From the cell containing the given text, extract its center point as (x, y) coordinate. 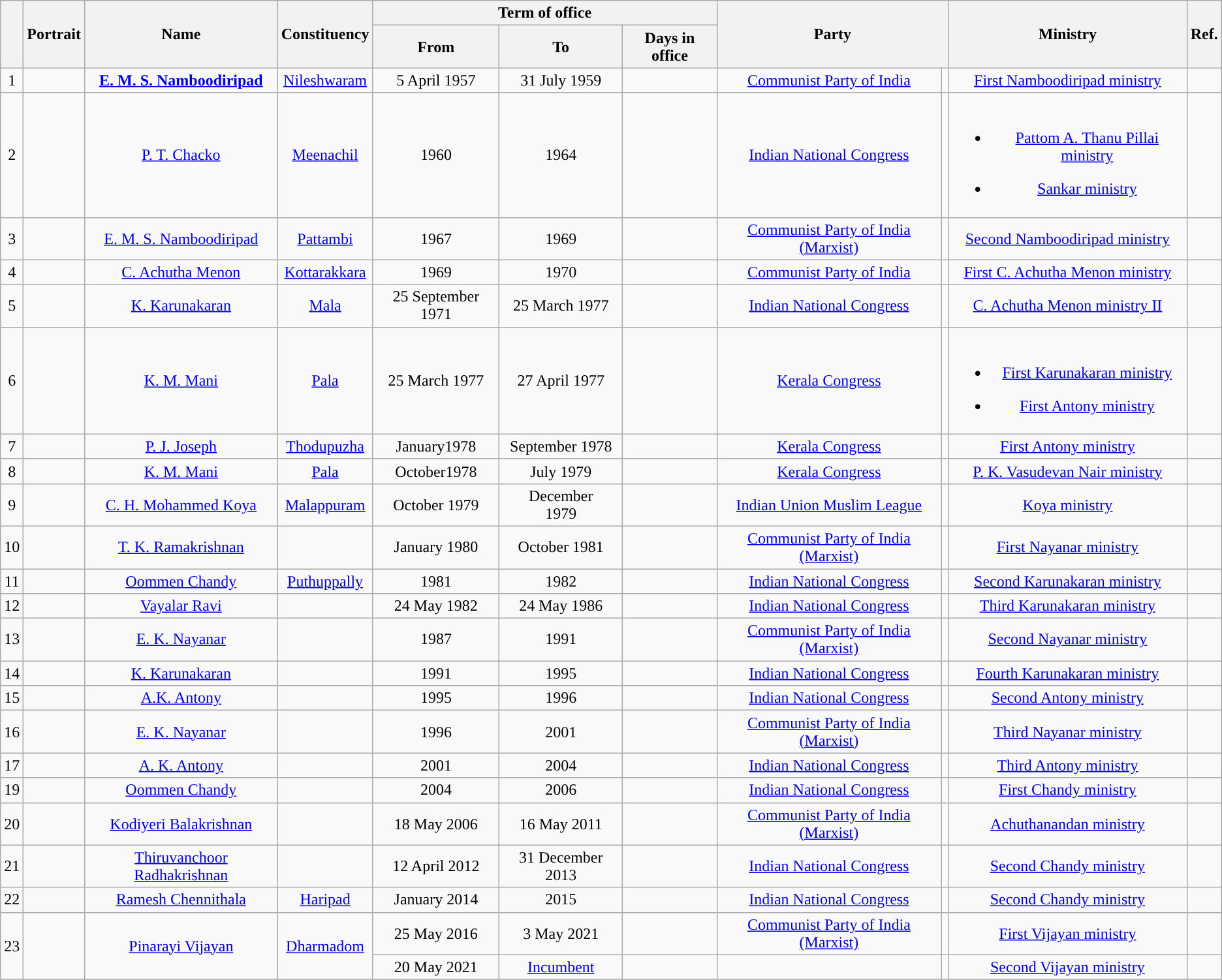
First C. Achutha Menon ministry (1068, 272)
2006 (561, 790)
Malappuram (325, 505)
1981 (436, 581)
Third Nayanar ministry (1068, 732)
Meenachil (325, 155)
Koya ministry (1068, 505)
January 2014 (436, 900)
Incumbent (561, 967)
December1979 (561, 505)
25 September 1971 (436, 305)
17 (12, 765)
4 (12, 272)
First Antony ministry (1068, 446)
2015 (561, 900)
1982 (561, 581)
Thiruvanchoor Radhakrishnan (181, 866)
2 (12, 155)
C. H. Mohammed Koya (181, 505)
20 May 2021 (436, 967)
October1978 (436, 471)
19 (12, 790)
First Karunakaran ministryFirst Antony ministry (1068, 380)
25 May 2016 (436, 933)
Pattom A. Thanu Pillai ministrySankar ministry (1068, 155)
31 December 2013 (561, 866)
24 May 1982 (436, 606)
Haripad (325, 900)
16 May 2011 (561, 823)
22 (12, 900)
Third Antony ministry (1068, 765)
Kodiyeri Balakrishnan (181, 823)
Puthuppally (325, 581)
Mala (325, 305)
From (436, 47)
Vayalar Ravi (181, 606)
5 April 1957 (436, 80)
12 (12, 606)
6 (12, 380)
Portrait (54, 34)
Days in office (670, 47)
T. K. Ramakrishnan (181, 547)
Second Vijayan ministry (1068, 967)
Name (181, 34)
16 (12, 732)
Term of office (544, 13)
27 April 1977 (561, 380)
Constituency (325, 34)
15 (12, 698)
Thodupuzha (325, 446)
Ramesh Chennithala (181, 900)
20 (12, 823)
October 1981 (561, 547)
July 1979 (561, 471)
8 (12, 471)
Pinarayi Vijayan (181, 946)
9 (12, 505)
Party (832, 34)
C. Achutha Menon ministry II (1068, 305)
10 (12, 547)
October 1979 (436, 505)
3 May 2021 (561, 933)
1964 (561, 155)
Second Namboodiripad ministry (1068, 239)
Second Antony ministry (1068, 698)
A. K. Antony (181, 765)
5 (12, 305)
January 1980 (436, 547)
1960 (436, 155)
Fourth Karunakaran ministry (1068, 673)
Ministry (1068, 34)
1987 (436, 639)
P. T. Chacko (181, 155)
1967 (436, 239)
P. K. Vasudevan Nair ministry (1068, 471)
11 (12, 581)
To (561, 47)
Ref. (1204, 34)
14 (12, 673)
31 July 1959 (561, 80)
First Chandy ministry (1068, 790)
P. J. Joseph (181, 446)
Indian Union Muslim League (829, 505)
12 April 2012 (436, 866)
First Namboodiripad ministry (1068, 80)
7 (12, 446)
3 (12, 239)
13 (12, 639)
Second Nayanar ministry (1068, 639)
January1978 (436, 446)
23 (12, 946)
First Vijayan ministry (1068, 933)
Nileshwaram (325, 80)
Dharmadom (325, 946)
Third Karunakaran ministry (1068, 606)
September 1978 (561, 446)
1970 (561, 272)
A.K. Antony (181, 698)
Second Karunakaran ministry (1068, 581)
Kottarakkara (325, 272)
Pattambi (325, 239)
C. Achutha Menon (181, 272)
21 (12, 866)
First Nayanar ministry (1068, 547)
18 May 2006 (436, 823)
1 (12, 80)
24 May 1986 (561, 606)
Achuthanandan ministry (1068, 823)
